Capture the cell that displays the provided text and extract its (x, y) central coordinate. 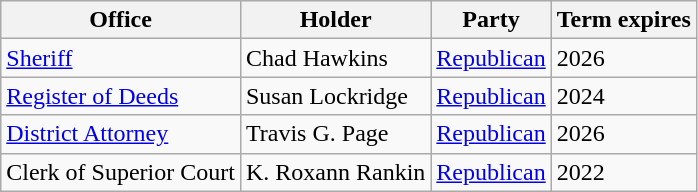
2024 (624, 96)
Chad Hawkins (335, 58)
2022 (624, 172)
Clerk of Superior Court (121, 172)
Holder (335, 20)
Sheriff (121, 58)
Party (491, 20)
K. Roxann Rankin (335, 172)
District Attorney (121, 134)
Register of Deeds (121, 96)
Travis G. Page (335, 134)
Term expires (624, 20)
Susan Lockridge (335, 96)
Office (121, 20)
